Identify which cell holds the provided text, then report its (X, Y) central coordinate. 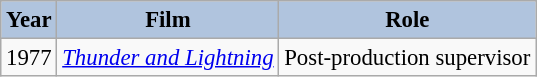
Role (408, 20)
Year (29, 20)
Thunder and Lightning (168, 58)
Film (168, 20)
1977 (29, 58)
Post-production supervisor (408, 58)
